Search for the cell housing the specified text and yield its (X, Y) center coordinate. 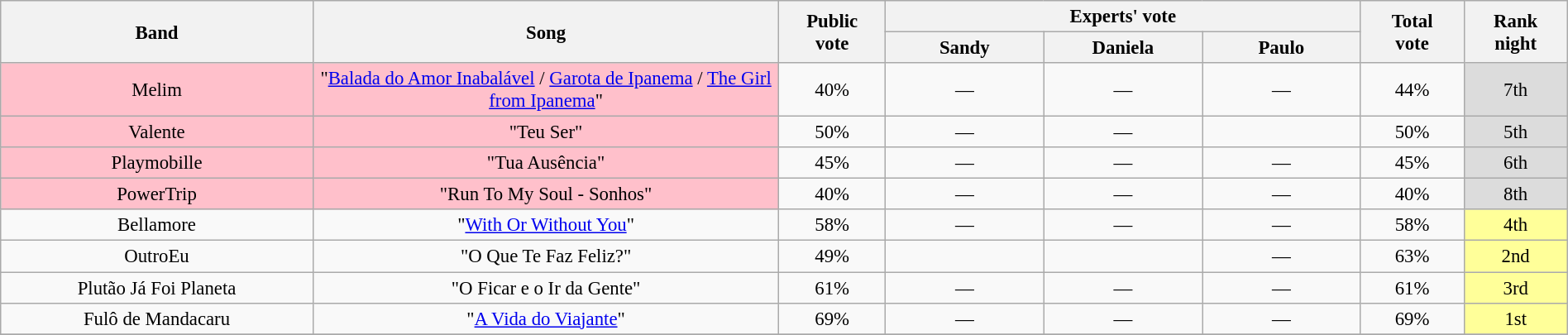
"Tua Ausência" (546, 163)
Publicvote (832, 31)
"O Que Te Faz Feliz?" (546, 256)
8th (1515, 194)
3rd (1515, 288)
Song (546, 31)
OutroEu (157, 256)
"With Or Without You" (546, 226)
Band (157, 31)
5th (1515, 132)
4th (1515, 226)
6th (1515, 163)
44% (1413, 89)
63% (1413, 256)
"O Ficar e o Ir da Gente" (546, 288)
Plutão Já Foi Planeta (157, 288)
2nd (1515, 256)
1st (1515, 318)
"Run To My Soul - Sonhos" (546, 194)
Bellamore (157, 226)
Melim (157, 89)
7th (1515, 89)
49% (832, 256)
PowerTrip (157, 194)
Playmobille (157, 163)
"Balada do Amor Inabalável / Garota de Ipanema / The Girl from Ipanema" (546, 89)
Experts' vote (1123, 17)
Daniela (1123, 48)
Ranknight (1515, 31)
"Teu Ser" (546, 132)
"A Vida do Viajante" (546, 318)
Valente (157, 132)
Paulo (1282, 48)
Fulô de Mandacaru (157, 318)
Totalvote (1413, 31)
Sandy (965, 48)
